For the text-containing cell, return its midpoint in [X, Y] coordinate format. 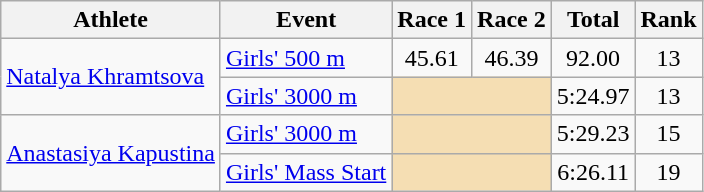
Anastasiya Kapustina [111, 153]
Event [306, 20]
45.61 [432, 58]
Total [593, 20]
5:29.23 [593, 134]
Natalya Khramtsova [111, 77]
Athlete [111, 20]
6:26.11 [593, 172]
19 [668, 172]
92.00 [593, 58]
Race 2 [512, 20]
5:24.97 [593, 96]
46.39 [512, 58]
Race 1 [432, 20]
Girls' 500 m [306, 58]
Rank [668, 20]
15 [668, 134]
Girls' Mass Start [306, 172]
